Provide the (x, y) coordinate of the cell's center where the given text is located.  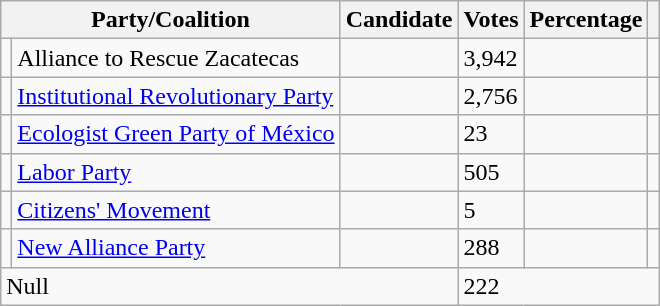
Null (230, 286)
Ecologist Green Party of México (176, 134)
505 (491, 172)
Alliance to Rescue Zacatecas (176, 58)
Candidate (399, 20)
Votes (491, 20)
23 (491, 134)
222 (558, 286)
Percentage (586, 20)
5 (491, 210)
3,942 (491, 58)
288 (491, 248)
Citizens' Movement (176, 210)
2,756 (491, 96)
New Alliance Party (176, 248)
Labor Party (176, 172)
Institutional Revolutionary Party (176, 96)
Party/Coalition (170, 20)
